Determine the (X, Y) coordinate at the center of the cell enclosing the given text.  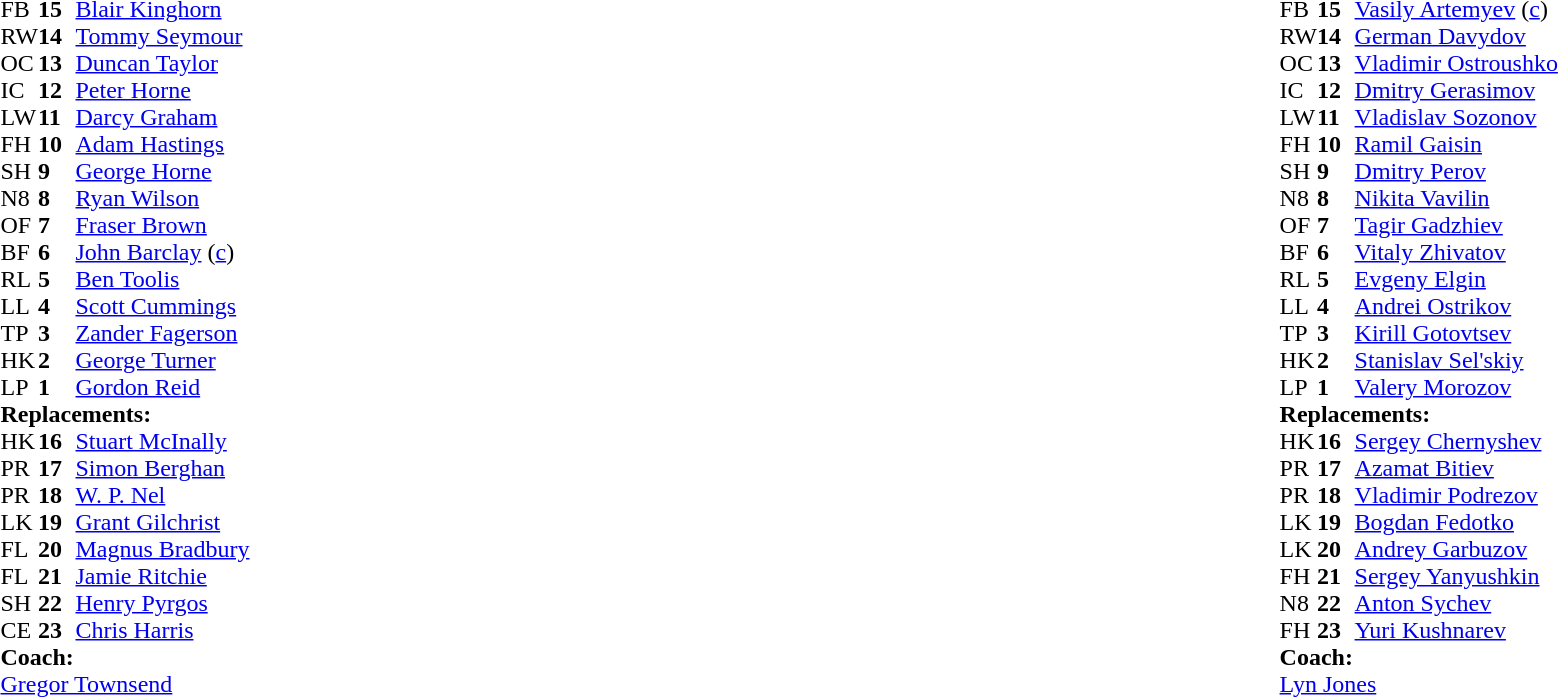
Stanislav Sel'skiy (1456, 360)
German Davydov (1456, 36)
Dmitry Gerasimov (1456, 90)
Ryan Wilson (163, 198)
Fraser Brown (163, 226)
Ramil Gaisin (1456, 144)
Anton Sychev (1456, 604)
Duncan Taylor (163, 64)
Azamat Bitiev (1456, 468)
Jamie Ritchie (163, 576)
Adam Hastings (163, 144)
John Barclay (c) (163, 252)
CE (19, 630)
Lyn Jones (1419, 684)
Gregor Townsend (124, 684)
Vladislav Sozonov (1456, 118)
Gordon Reid (163, 388)
Magnus Bradbury (163, 550)
Tommy Seymour (163, 36)
W. P. Nel (163, 496)
Bogdan Fedotko (1456, 522)
Scott Cummings (163, 306)
Andrei Ostrikov (1456, 306)
Vitaly Zhivatov (1456, 252)
Stuart McInally (163, 442)
Sergey Chernyshev (1456, 442)
Grant Gilchrist (163, 522)
Simon Berghan (163, 468)
Ben Toolis (163, 280)
Darcy Graham (163, 118)
Andrey Garbuzov (1456, 550)
George Turner (163, 360)
Dmitry Perov (1456, 172)
Sergey Yanyushkin (1456, 576)
Vladimir Ostroushko (1456, 64)
Henry Pyrgos (163, 604)
Tagir Gadzhiev (1456, 226)
Chris Harris (163, 630)
Peter Horne (163, 90)
Evgeny Elgin (1456, 280)
Nikita Vavilin (1456, 198)
Zander Fagerson (163, 334)
Kirill Gotovtsev (1456, 334)
Valery Morozov (1456, 388)
Yuri Kushnarev (1456, 630)
George Horne (163, 172)
Vladimir Podrezov (1456, 496)
